Determine the (x, y) coordinate at the center of the cell enclosing the given text.  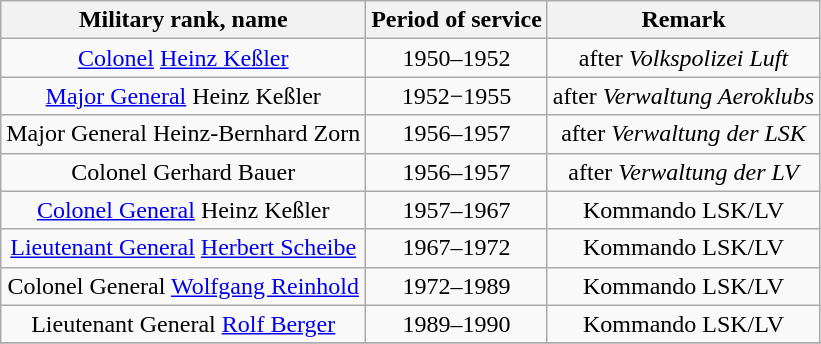
1967–1972 (457, 248)
Major General Heinz Keßler (184, 96)
Colonel Gerhard Bauer (184, 172)
Remark (683, 20)
Military rank, name (184, 20)
Colonel General Wolfgang Reinhold (184, 286)
Major General Heinz-Bernhard Zorn (184, 134)
1972–1989 (457, 286)
1957–1967 (457, 210)
after Volkspolizei Luft (683, 58)
1950–1952 (457, 58)
after Verwaltung der LSK (683, 134)
Lieutenant General Rolf Berger (184, 324)
after Verwaltung Aeroklubs (683, 96)
Lieutenant General Herbert Scheibe (184, 248)
1989–1990 (457, 324)
1952−1955 (457, 96)
after Verwaltung der LV (683, 172)
Period of service (457, 20)
Colonel General Heinz Keßler (184, 210)
Colonel Heinz Keßler (184, 58)
